Return (X, Y) of the center of cell containing provided text 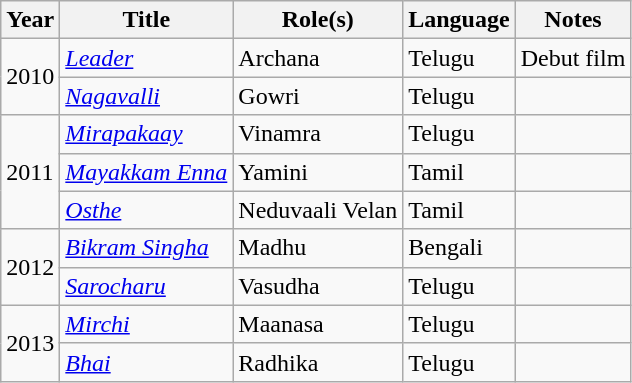
2013 (30, 343)
Mirapakaay (146, 134)
Sarocharu (146, 286)
Osthe (146, 210)
Radhika (318, 362)
Mirchi (146, 324)
Bengali (459, 248)
Vinamra (318, 134)
2010 (30, 77)
2012 (30, 267)
Gowri (318, 96)
Language (459, 20)
Maanasa (318, 324)
Leader (146, 58)
Yamini (318, 172)
Bhai (146, 362)
Mayakkam Enna (146, 172)
Archana (318, 58)
Title (146, 20)
Year (30, 20)
Notes (573, 20)
Madhu (318, 248)
Vasudha (318, 286)
Debut film (573, 58)
Nagavalli (146, 96)
Bikram Singha (146, 248)
Neduvaali Velan (318, 210)
2011 (30, 172)
Role(s) (318, 20)
